Return [x, y] of the center of cell containing provided text 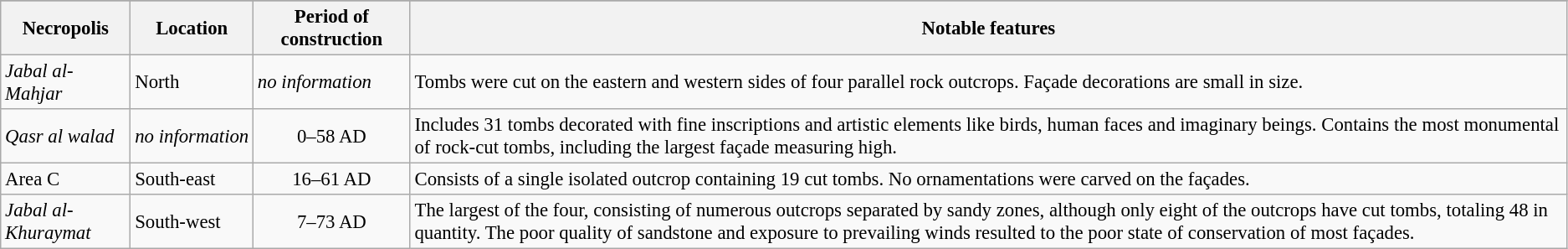
16–61 AD [332, 179]
Consists of a single isolated outcrop containing 19 cut tombs. No ornamentations were carved on the façades. [988, 179]
0–58 AD [332, 136]
Jabal al-Khuraymat [65, 221]
Location [192, 29]
South-west [192, 221]
Notable features [988, 29]
South-east [192, 179]
Period of construction [332, 29]
Jabal al-Mahjar [65, 82]
Qasr al walad [65, 136]
7–73 AD [332, 221]
Necropolis [65, 29]
Tombs were cut on the eastern and western sides of four parallel rock outcrops. Façade decorations are small in size. [988, 82]
North [192, 82]
Area C [65, 179]
